Return [X, Y] of the center of cell containing provided text 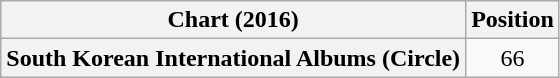
Position [513, 20]
South Korean International Albums (Circle) [234, 58]
66 [513, 58]
Chart (2016) [234, 20]
